Output the (X, Y) coordinate of the center of the cell containing the given text.  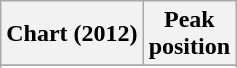
Chart (2012) (72, 34)
Peakposition (189, 34)
